Return (x, y) of the center of cell containing provided text 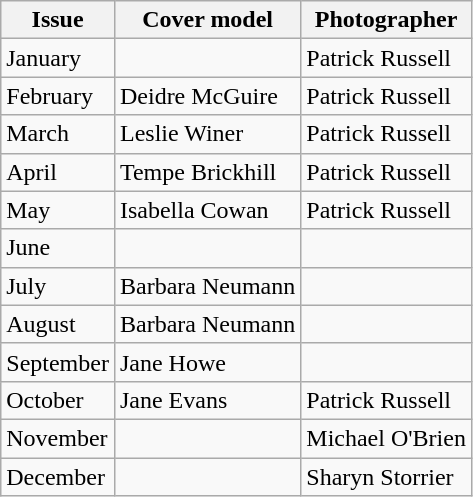
October (58, 400)
November (58, 438)
Jane Evans (207, 400)
Issue (58, 20)
Leslie Winer (207, 134)
Sharyn Storrier (386, 477)
September (58, 362)
January (58, 58)
June (58, 248)
Isabella Cowan (207, 210)
Photographer (386, 20)
Cover model (207, 20)
August (58, 324)
April (58, 172)
Tempe Brickhill (207, 172)
July (58, 286)
February (58, 96)
Michael O'Brien (386, 438)
Deidre McGuire (207, 96)
March (58, 134)
Jane Howe (207, 362)
May (58, 210)
December (58, 477)
